Search for the cell housing the specified text and yield its [X, Y] center coordinate. 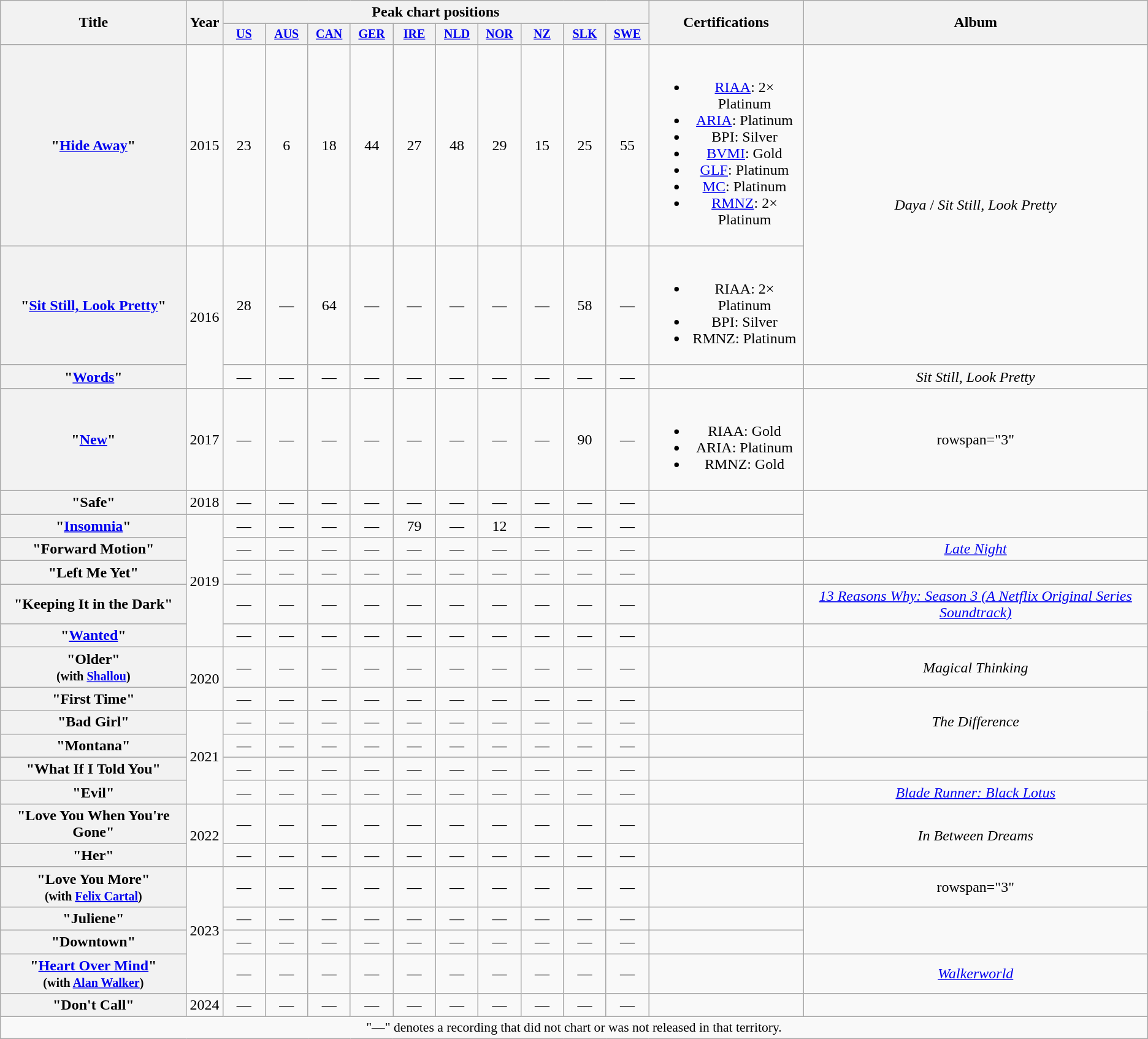
79 [415, 526]
44 [372, 145]
Walkerworld [975, 973]
15 [542, 145]
Blade Runner: Black Lotus [975, 792]
"Bad Girl" [93, 722]
25 [585, 145]
"Hide Away" [93, 145]
"Words" [93, 376]
2022 [205, 835]
"Her" [93, 855]
2019 [205, 581]
64 [329, 305]
58 [585, 305]
NLD [456, 34]
2018 [205, 503]
GER [372, 34]
NOR [499, 34]
12 [499, 526]
"Safe" [93, 503]
Sit Still, Look Pretty [975, 376]
23 [244, 145]
"Keeping It in the Dark" [93, 604]
Title [93, 23]
Album [975, 23]
SWE [627, 34]
"Heart Over Mind"(with Alan Walker) [93, 973]
RIAA: GoldARIA: PlatinumRMNZ: Gold [726, 439]
"Sit Still, Look Pretty" [93, 305]
27 [415, 145]
"First Time" [93, 699]
"Wanted" [93, 636]
The Difference [975, 722]
6 [286, 145]
"Love You When You're Gone" [93, 824]
Daya / Sit Still, Look Pretty [975, 205]
"New" [93, 439]
NZ [542, 34]
48 [456, 145]
90 [585, 439]
2020 [205, 679]
SLK [585, 34]
18 [329, 145]
"Juliene" [93, 918]
29 [499, 145]
"Left Me Yet" [93, 573]
13 Reasons Why: Season 3 (A Netflix Original Series Soundtrack) [975, 604]
"Forward Motion" [93, 549]
Magical Thinking [975, 667]
Certifications [726, 23]
Late Night [975, 549]
"Downtown" [93, 942]
2015 [205, 145]
RIAA: 2× PlatinumARIA: PlatinumBPI: SilverBVMI: GoldGLF: PlatinumMC: PlatinumRMNZ: 2× Platinum [726, 145]
2021 [205, 757]
AUS [286, 34]
55 [627, 145]
"What If I Told You" [93, 769]
"Insomnia" [93, 526]
"Montana" [93, 745]
IRE [415, 34]
"Evil" [93, 792]
"Older"(with Shallou) [93, 667]
Year [205, 23]
2017 [205, 439]
In Between Dreams [975, 835]
2023 [205, 930]
"—" denotes a recording that did not chart or was not released in that territory. [574, 1028]
RIAA: 2× PlatinumBPI: SilverRMNZ: Platinum [726, 305]
Peak chart positions [435, 12]
2024 [205, 1005]
2016 [205, 317]
CAN [329, 34]
US [244, 34]
"Don't Call" [93, 1005]
"Love You More"(with Felix Cartal) [93, 886]
28 [244, 305]
